Capture the cell that displays the provided text and extract its [x, y] central coordinate. 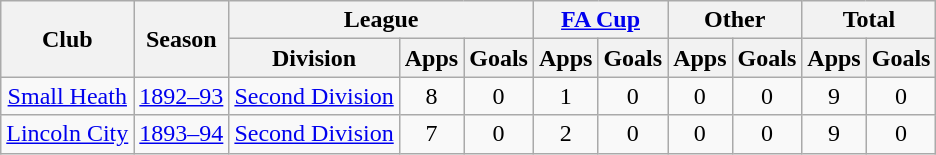
Club [68, 39]
8 [431, 96]
Total [869, 20]
2 [565, 134]
Small Heath [68, 96]
1892–93 [182, 96]
FA Cup [600, 20]
7 [431, 134]
League [382, 20]
Other [735, 20]
Season [182, 39]
Lincoln City [68, 134]
Division [314, 58]
1 [565, 96]
1893–94 [182, 134]
